Pinpoint the cell where the given text exists, returning its (x, y) midpoint coordinate. 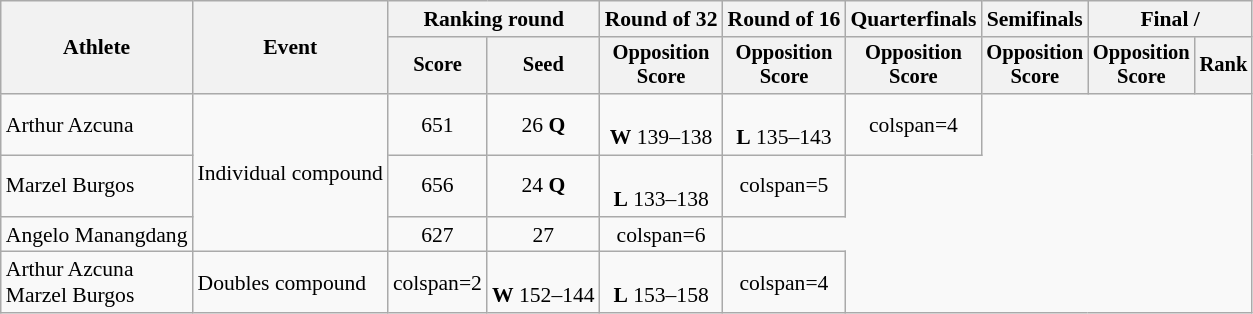
Marzel Burgos (97, 186)
Athlete (97, 48)
Rank (1224, 66)
W 152–144 (544, 282)
Arthur AzcunaMarzel Burgos (97, 282)
651 (438, 124)
Doubles compound (290, 282)
colspan=5 (784, 186)
Ranking round (494, 19)
L 135–143 (784, 124)
Event (290, 48)
L 133–138 (662, 186)
26 Q (544, 124)
Angelo Manangdang (97, 235)
Round of 16 (784, 19)
656 (438, 186)
627 (438, 235)
24 Q (544, 186)
L 153–158 (662, 282)
Seed (544, 66)
Round of 32 (662, 19)
Final / (1170, 19)
Semifinals (1034, 19)
Quarterfinals (913, 19)
colspan=6 (662, 235)
27 (544, 235)
Score (438, 66)
Arthur Azcuna (97, 124)
Individual compound (290, 173)
W 139–138 (662, 124)
colspan=2 (438, 282)
